Detect which cell encompasses the target text, then output its [X, Y] center coordinate. 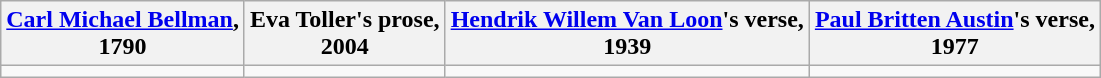
Hendrik Willem Van Loon's verse,1939 [627, 34]
Eva Toller's prose,2004 [344, 34]
Carl Michael Bellman,1790 [123, 34]
Paul Britten Austin's verse,1977 [954, 34]
